Output the [X, Y] coordinate of the center of the cell containing the given text.  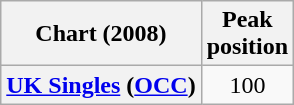
Peakposition [247, 34]
UK Singles (OCC) [101, 85]
100 [247, 85]
Chart (2008) [101, 34]
